Search for the cell housing the specified text and yield its (X, Y) center coordinate. 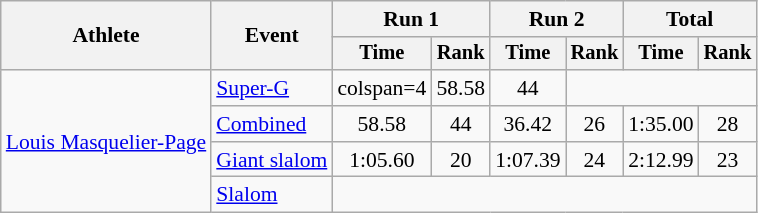
Super-G (272, 88)
28 (728, 124)
Run 1 (411, 19)
Slalom (272, 195)
20 (460, 160)
Event (272, 36)
26 (595, 124)
Louis Masquelier-Page (106, 141)
23 (728, 160)
Total (690, 19)
Run 2 (556, 19)
24 (595, 160)
colspan=4 (382, 88)
1:05.60 (382, 160)
2:12.99 (660, 160)
1:07.39 (528, 160)
36.42 (528, 124)
Giant slalom (272, 160)
1:35.00 (660, 124)
Combined (272, 124)
Athlete (106, 36)
